Determine the [X, Y] coordinate at the center of the cell enclosing the given text.  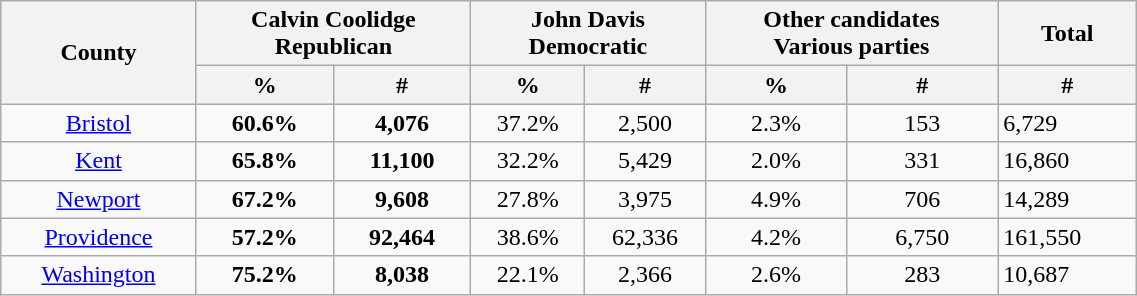
10,687 [1068, 275]
4.9% [776, 199]
Washington [98, 275]
9,608 [402, 199]
92,464 [402, 237]
Newport [98, 199]
37.2% [528, 123]
8,038 [402, 275]
2,366 [645, 275]
62,336 [645, 237]
22.1% [528, 275]
283 [922, 275]
38.6% [528, 237]
11,100 [402, 161]
65.8% [264, 161]
2.6% [776, 275]
331 [922, 161]
Calvin CoolidgeRepublican [333, 34]
32.2% [528, 161]
153 [922, 123]
75.2% [264, 275]
60.6% [264, 123]
6,729 [1068, 123]
2,500 [645, 123]
Total [1068, 34]
14,289 [1068, 199]
Bristol [98, 123]
27.8% [528, 199]
2.0% [776, 161]
6,750 [922, 237]
Kent [98, 161]
16,860 [1068, 161]
John DavisDemocratic [588, 34]
67.2% [264, 199]
57.2% [264, 237]
Providence [98, 237]
4.2% [776, 237]
3,975 [645, 199]
County [98, 52]
2.3% [776, 123]
5,429 [645, 161]
706 [922, 199]
161,550 [1068, 237]
4,076 [402, 123]
Other candidatesVarious parties [851, 34]
